Return (X, Y) of the center of cell containing provided text 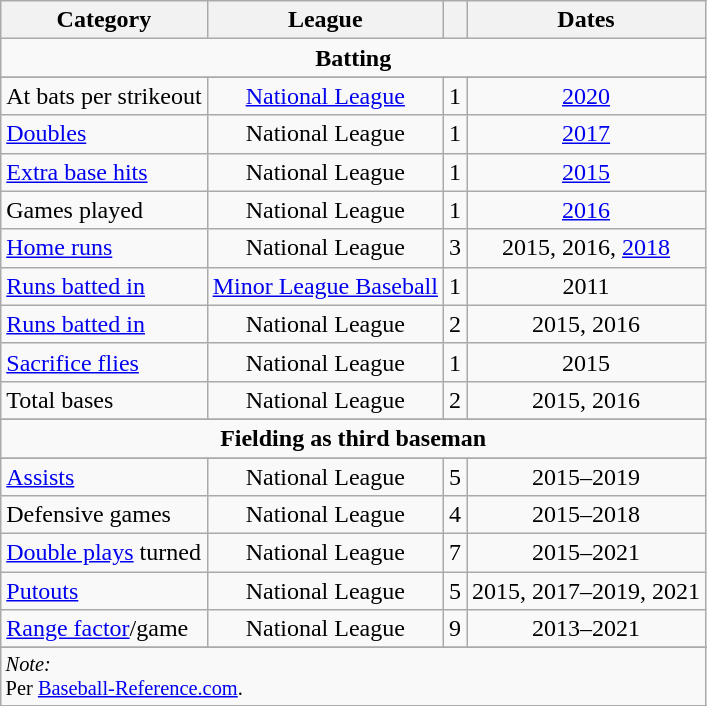
At bats per strikeout (104, 96)
Fielding as third baseman (354, 438)
2015–2018 (586, 515)
2017 (586, 134)
Minor League Baseball (325, 286)
2015, 2016, 2018 (586, 248)
Range factor/game (104, 629)
2020 (586, 96)
2015–2019 (586, 477)
2011 (586, 286)
2015–2021 (586, 553)
Assists (104, 477)
4 (454, 515)
Games played (104, 210)
2015, 2017–2019, 2021 (586, 591)
7 (454, 553)
3 (454, 248)
Putouts (104, 591)
Doubles (104, 134)
Batting (354, 58)
League (325, 20)
9 (454, 629)
Note: Per Baseball-Reference.com. (354, 677)
Double plays turned (104, 553)
Total bases (104, 400)
2013–2021 (586, 629)
Extra base hits (104, 172)
Sacrifice flies (104, 362)
Defensive games (104, 515)
Category (104, 20)
Dates (586, 20)
2016 (586, 210)
Home runs (104, 248)
